Capture the cell that displays the provided text and extract its (X, Y) central coordinate. 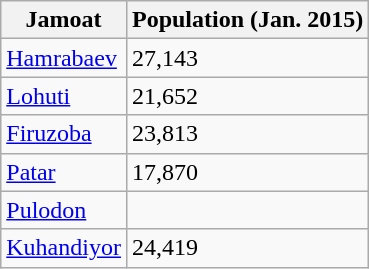
Population (Jan. 2015) (247, 20)
Pulodon (64, 210)
Firuzoba (64, 134)
17,870 (247, 172)
23,813 (247, 134)
24,419 (247, 248)
21,652 (247, 96)
Hamrabaev (64, 58)
Kuhandiyor (64, 248)
27,143 (247, 58)
Jamoat (64, 20)
Lohuti (64, 96)
Patar (64, 172)
